Extract the [X, Y] coordinate from the center of the cell holding the provided text.  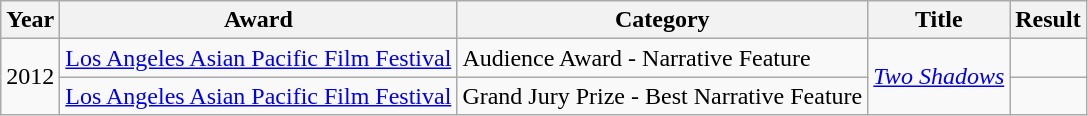
Category [662, 20]
Award [258, 20]
Two Shadows [939, 77]
Year [30, 20]
Title [939, 20]
2012 [30, 77]
Result [1048, 20]
Grand Jury Prize - Best Narrative Feature [662, 96]
Audience Award - Narrative Feature [662, 58]
